Pinpoint the cell where the given text exists, returning its [x, y] midpoint coordinate. 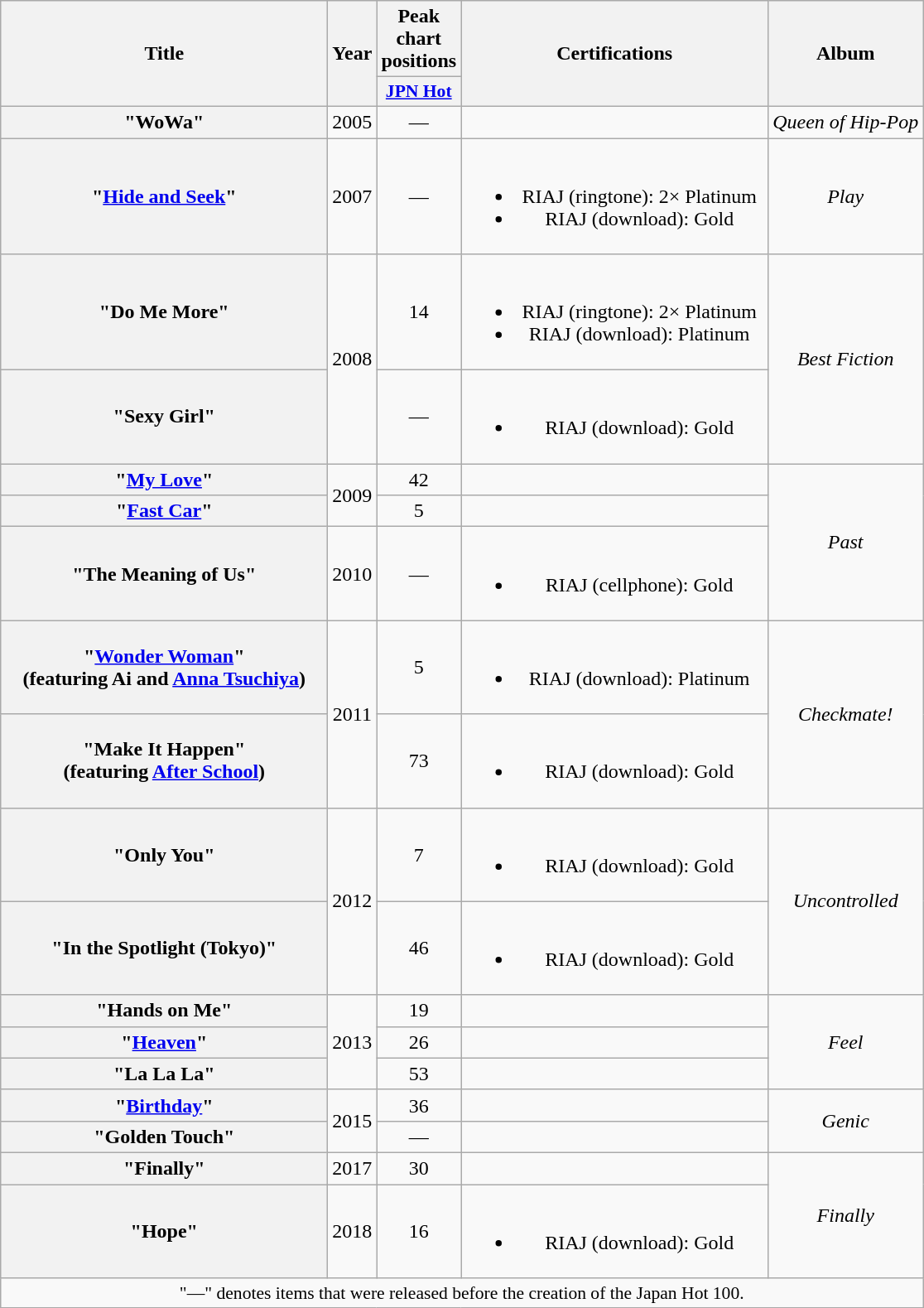
2012 [353, 901]
"Heaven" [164, 1042]
30 [419, 1168]
"Make It Happen"(featuring After School) [164, 760]
2010 [353, 573]
42 [419, 480]
"Hands on Me" [164, 1011]
2005 [353, 122]
"Hope" [164, 1231]
2017 [353, 1168]
"In the Spotlight (Tokyo)" [164, 948]
Feel [846, 1042]
Best Fiction [846, 360]
"My Love" [164, 480]
"Fast Car" [164, 511]
Queen of Hip-Pop [846, 122]
Checkmate! [846, 714]
46 [419, 948]
"Sexy Girl" [164, 417]
"Hide and Seek" [164, 195]
"Do Me More" [164, 312]
"Birthday" [164, 1105]
RIAJ (download): Platinum [614, 668]
Year [353, 54]
Past [846, 542]
26 [419, 1042]
Uncontrolled [846, 901]
"Wonder Woman"(featuring Ai and Anna Tsuchiya) [164, 668]
Peak chart positions [419, 39]
"Golden Touch" [164, 1137]
RIAJ (ringtone): 2× PlatinumRIAJ (download): Gold [614, 195]
RIAJ (ringtone): 2× PlatinumRIAJ (download): Platinum [614, 312]
2018 [353, 1231]
73 [419, 760]
"—" denotes items that were released before the creation of the Japan Hot 100. [462, 1293]
Genic [846, 1121]
Certifications [614, 54]
2009 [353, 495]
"The Meaning of Us" [164, 573]
JPN Hot [419, 92]
RIAJ (cellphone): Gold [614, 573]
Album [846, 54]
"Finally" [164, 1168]
Play [846, 195]
2008 [353, 360]
53 [419, 1074]
2011 [353, 714]
"Only You" [164, 855]
2013 [353, 1042]
19 [419, 1011]
2015 [353, 1121]
"La La La" [164, 1074]
"WoWa" [164, 122]
Finally [846, 1214]
7 [419, 855]
36 [419, 1105]
14 [419, 312]
Title [164, 54]
2007 [353, 195]
16 [419, 1231]
